Output the (X, Y) coordinate of the center of the cell containing the given text.  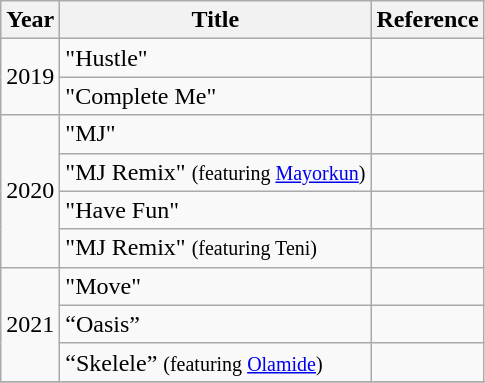
Year (30, 20)
"Have Fun" (216, 210)
"Complete Me" (216, 96)
"MJ" (216, 134)
"MJ Remix" (featuring Teni) (216, 248)
“Skelele” (featuring Olamide) (216, 362)
Title (216, 20)
2021 (30, 324)
"Move" (216, 286)
2020 (30, 191)
Reference (428, 20)
“Oasis” (216, 324)
"MJ Remix" (featuring Mayorkun) (216, 172)
"Hustle" (216, 58)
2019 (30, 77)
